Scan for the cell matching the given text and deliver its [x, y] coordinate at center. 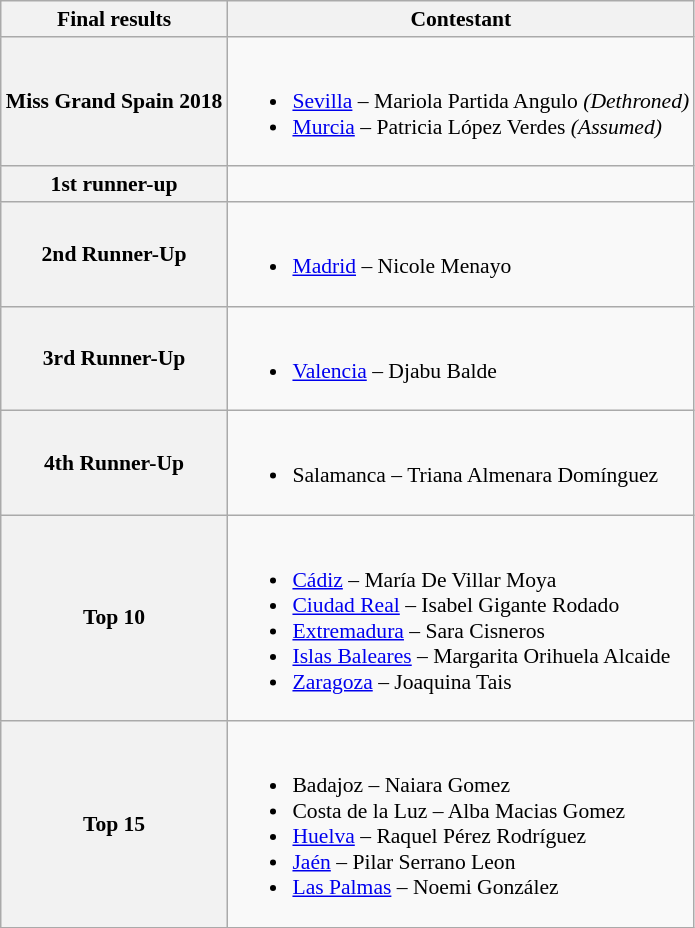
4th Runner-Up [114, 463]
Top 15 [114, 824]
Final results [114, 19]
2nd Runner-Up [114, 254]
Contestant [460, 19]
Sevilla – Mariola Partida Angulo (Dethroned)Murcia – Patricia López Verdes (Assumed) [460, 102]
1st runner-up [114, 185]
Salamanca – Triana Almenara Domínguez [460, 463]
Miss Grand Spain 2018 [114, 102]
Badajoz – Naiara GomezCosta de la Luz – Alba Macias GomezHuelva – Raquel Pérez RodríguezJaén – Pilar Serrano LeonLas Palmas – Noemi González [460, 824]
Valencia – Djabu Balde [460, 358]
3rd Runner-Up [114, 358]
Top 10 [114, 618]
Madrid – Nicole Menayo [460, 254]
